Output the [X, Y] coordinate of the center of the cell containing the given text.  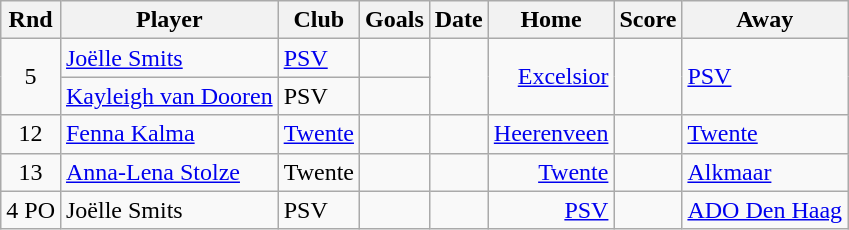
Goals [395, 20]
4 PO [31, 210]
Club [318, 20]
Heerenveen [551, 134]
13 [31, 172]
Home [551, 20]
Kayleigh van Dooren [169, 96]
Anna-Lena Stolze [169, 172]
Score [648, 20]
12 [31, 134]
ADO Den Haag [765, 210]
Rnd [31, 20]
Away [765, 20]
Alkmaar [765, 172]
Fenna Kalma [169, 134]
Date [458, 20]
Player [169, 20]
Excelsior [551, 77]
5 [31, 77]
